Return the [x, y] coordinate for the center point of the cell that contains the specified text.  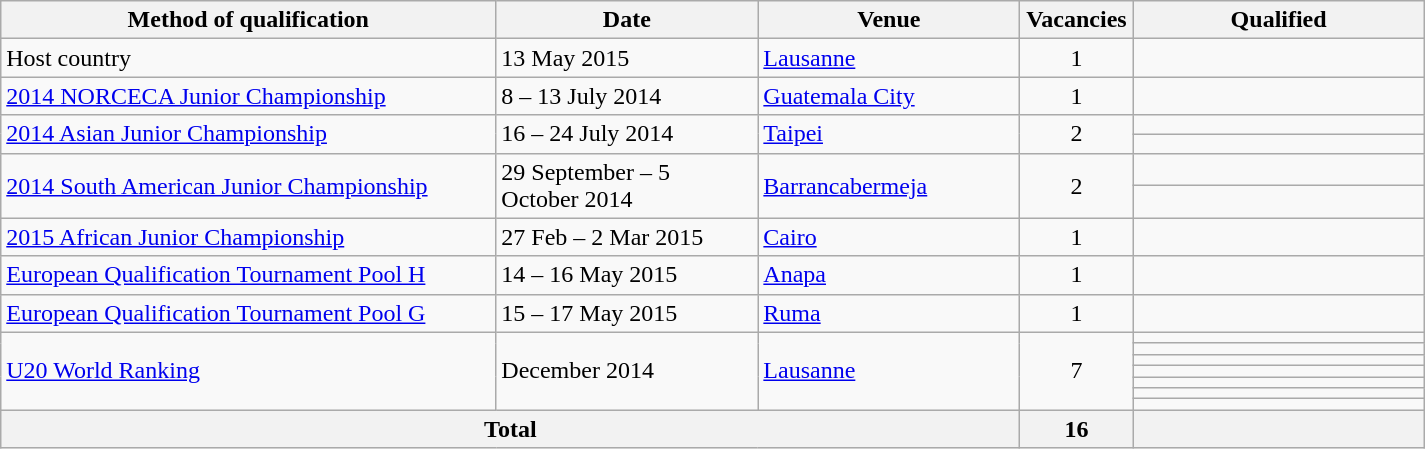
8 – 13 July 2014 [627, 96]
2015 African Junior Championship [248, 237]
15 – 17 May 2015 [627, 313]
Vacancies [1076, 20]
Host country [248, 58]
Cairo [889, 237]
Qualified [1278, 20]
14 – 16 May 2015 [627, 275]
27 Feb – 2 Mar 2015 [627, 237]
Anapa [889, 275]
Venue [889, 20]
2014 NORCECA Junior Championship [248, 96]
29 September – 5 October 2014 [627, 186]
U20 World Ranking [248, 370]
European Qualification Tournament Pool G [248, 313]
Ruma [889, 313]
Total [510, 429]
2014 Asian Junior Championship [248, 134]
13 May 2015 [627, 58]
Taipei [889, 134]
December 2014 [627, 370]
European Qualification Tournament Pool H [248, 275]
16 – 24 July 2014 [627, 134]
2014 South American Junior Championship [248, 186]
16 [1076, 429]
Barrancabermeja [889, 186]
Guatemala City [889, 96]
Method of qualification [248, 20]
7 [1076, 370]
Date [627, 20]
